Pinpoint the cell where the given text exists, returning its (x, y) midpoint coordinate. 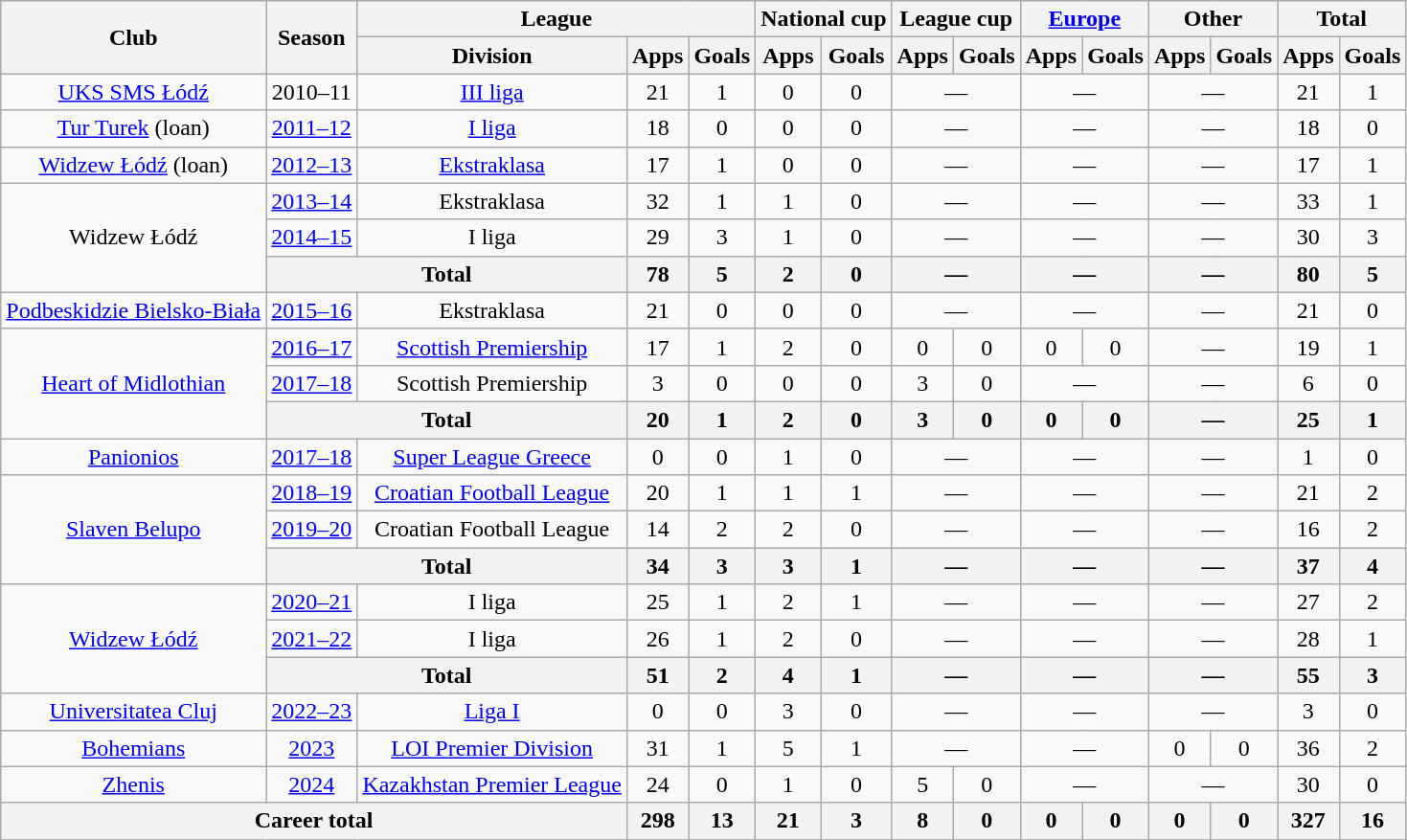
80 (1308, 274)
2014–15 (312, 238)
13 (722, 821)
298 (657, 821)
Super League Greece (492, 457)
28 (1308, 639)
UKS SMS Łódź (134, 92)
29 (657, 238)
2020–21 (312, 602)
34 (657, 566)
Career total (314, 821)
Season (312, 37)
55 (1308, 675)
2019–20 (312, 530)
8 (922, 821)
III liga (492, 92)
National cup (824, 19)
League (556, 19)
Panionios (134, 457)
78 (657, 274)
2023 (312, 748)
Widzew Łódź (loan) (134, 165)
Liga I (492, 712)
327 (1308, 821)
2011–12 (312, 128)
Club (134, 37)
Division (492, 56)
37 (1308, 566)
24 (657, 784)
Other (1213, 19)
51 (657, 675)
36 (1308, 748)
32 (657, 201)
Heart of Midlothian (134, 383)
Tur Turek (loan) (134, 128)
2012–13 (312, 165)
14 (657, 530)
26 (657, 639)
2018–19 (312, 493)
2015–16 (312, 310)
Kazakhstan Premier League (492, 784)
6 (1308, 383)
27 (1308, 602)
League cup (956, 19)
Bohemians (134, 748)
Zhenis (134, 784)
33 (1308, 201)
Podbeskidzie Bielsko-Biała (134, 310)
19 (1308, 347)
2016–17 (312, 347)
Europe (1084, 19)
2024 (312, 784)
2022–23 (312, 712)
2010–11 (312, 92)
Slaven Belupo (134, 530)
Universitatea Cluj (134, 712)
31 (657, 748)
2013–14 (312, 201)
LOI Premier Division (492, 748)
2021–22 (312, 639)
